Return (X, Y) of the center of cell containing provided text 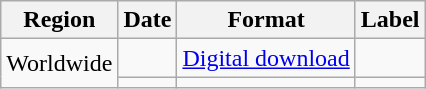
Date (148, 20)
Region (60, 20)
Digital download (266, 58)
Worldwide (60, 64)
Label (390, 20)
Format (266, 20)
